Return the [X, Y] coordinate for the center point of the cell that contains the specified text.  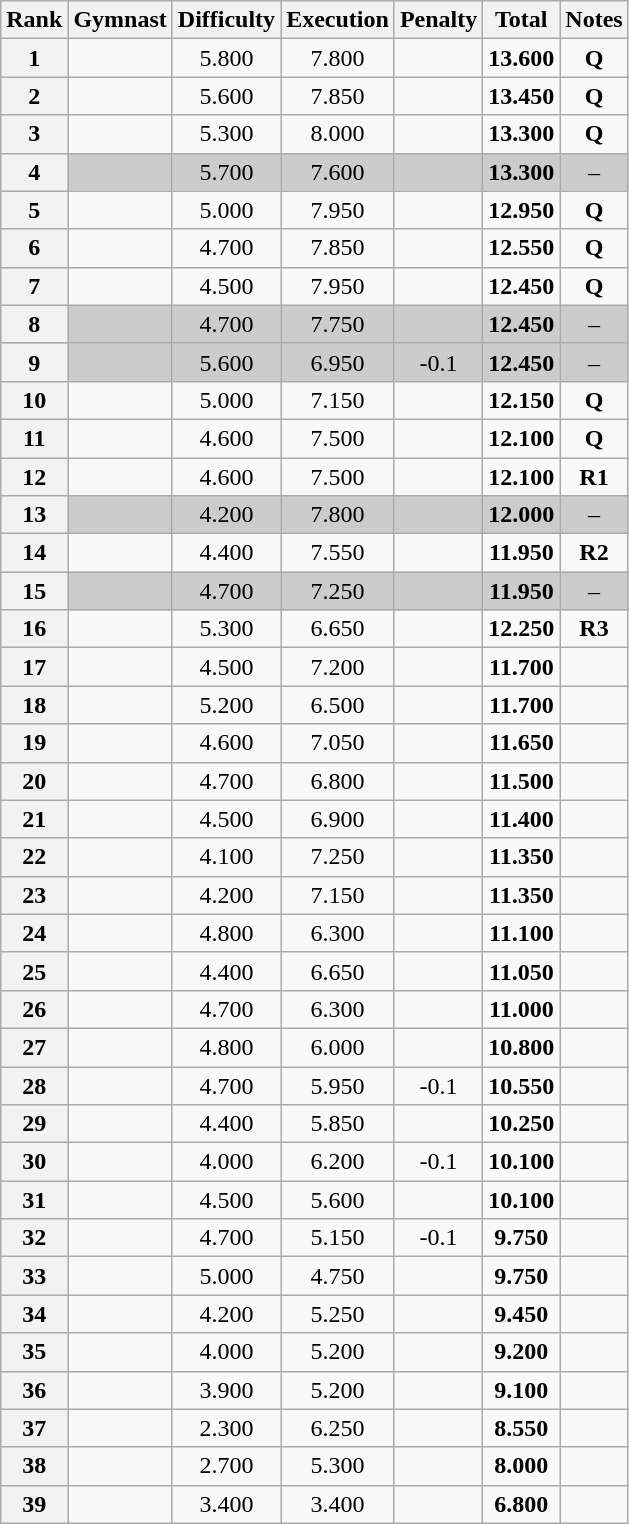
9.450 [522, 1314]
22 [34, 857]
11.650 [522, 743]
12.150 [522, 400]
11 [34, 438]
37 [34, 1428]
11.050 [522, 971]
Rank [34, 20]
10.550 [522, 1085]
10.800 [522, 1047]
27 [34, 1047]
7.550 [338, 553]
6.950 [338, 362]
20 [34, 781]
6.900 [338, 819]
Total [522, 20]
6.000 [338, 1047]
6.250 [338, 1428]
12.550 [522, 248]
12.000 [522, 515]
1 [34, 58]
11.000 [522, 1009]
7.200 [338, 667]
12 [34, 477]
17 [34, 667]
5.700 [226, 172]
16 [34, 629]
6 [34, 248]
34 [34, 1314]
7.600 [338, 172]
3.900 [226, 1390]
4.100 [226, 857]
Gymnast [120, 20]
Notes [594, 20]
7.050 [338, 743]
14 [34, 553]
13.600 [522, 58]
35 [34, 1352]
3 [34, 134]
12.950 [522, 210]
Difficulty [226, 20]
19 [34, 743]
33 [34, 1276]
7.750 [338, 324]
30 [34, 1162]
11.400 [522, 819]
10.250 [522, 1124]
Execution [338, 20]
8.550 [522, 1428]
26 [34, 1009]
5.150 [338, 1238]
31 [34, 1200]
R1 [594, 477]
23 [34, 895]
2 [34, 96]
38 [34, 1466]
36 [34, 1390]
7 [34, 286]
2.700 [226, 1466]
28 [34, 1085]
5 [34, 210]
32 [34, 1238]
6.500 [338, 705]
2.300 [226, 1428]
8 [34, 324]
6.200 [338, 1162]
5.950 [338, 1085]
4 [34, 172]
24 [34, 933]
Penalty [438, 20]
4.750 [338, 1276]
39 [34, 1504]
9 [34, 362]
21 [34, 819]
5.850 [338, 1124]
18 [34, 705]
10 [34, 400]
5.250 [338, 1314]
13 [34, 515]
11.100 [522, 933]
5.800 [226, 58]
R3 [594, 629]
R2 [594, 553]
11.500 [522, 781]
9.200 [522, 1352]
9.100 [522, 1390]
15 [34, 591]
12.250 [522, 629]
25 [34, 971]
13.450 [522, 96]
29 [34, 1124]
